Detect which cell encompasses the target text, then output its [x, y] center coordinate. 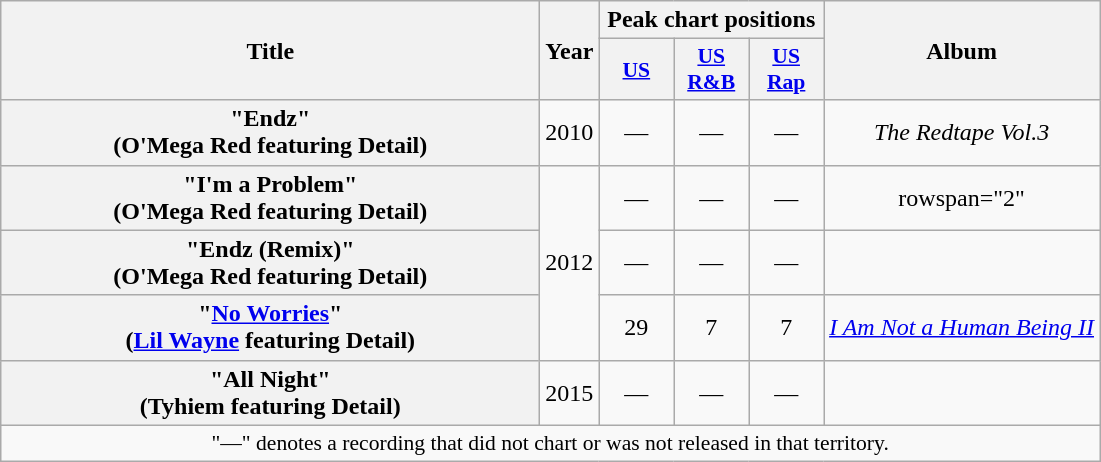
"Endz"(O'Mega Red featuring Detail) [270, 132]
"Endz (Remix)"(O'Mega Red featuring Detail) [270, 262]
2012 [570, 262]
"No Worries"(Lil Wayne featuring Detail) [270, 328]
2015 [570, 392]
US Rap [786, 70]
I Am Not a Human Being II [962, 328]
rowspan="2" [962, 198]
"—" denotes a recording that did not chart or was not released in that territory. [550, 443]
The Redtape Vol.3 [962, 132]
"I'm a Problem"(O'Mega Red featuring Detail) [270, 198]
Title [270, 50]
2010 [570, 132]
Peak chart positions [712, 20]
Album [962, 50]
29 [636, 328]
US [636, 70]
Year [570, 50]
US R&B [712, 70]
"All Night"(Tyhiem featuring Detail) [270, 392]
